Find where the given text appears and provide that cell's center as [x, y] coordinate. 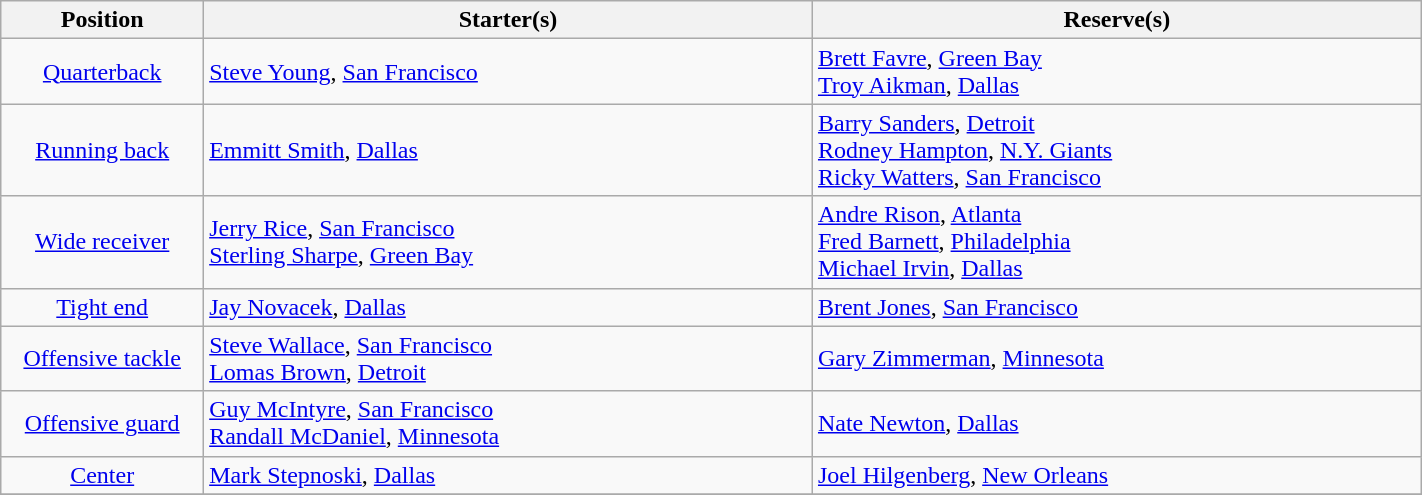
Tight end [102, 307]
Steve Wallace, San Francisco Lomas Brown, Detroit [508, 358]
Joel Hilgenberg, New Orleans [1116, 475]
Nate Newton, Dallas [1116, 424]
Gary Zimmerman, Minnesota [1116, 358]
Offensive guard [102, 424]
Wide receiver [102, 242]
Offensive tackle [102, 358]
Barry Sanders, Detroit Rodney Hampton, N.Y. Giants Ricky Watters, San Francisco [1116, 150]
Guy McIntyre, San Francisco Randall McDaniel, Minnesota [508, 424]
Jay Novacek, Dallas [508, 307]
Starter(s) [508, 20]
Brett Favre, Green Bay Troy Aikman, Dallas [1116, 72]
Position [102, 20]
Brent Jones, San Francisco [1116, 307]
Reserve(s) [1116, 20]
Mark Stepnoski, Dallas [508, 475]
Center [102, 475]
Andre Rison, Atlanta Fred Barnett, Philadelphia Michael Irvin, Dallas [1116, 242]
Jerry Rice, San Francisco Sterling Sharpe, Green Bay [508, 242]
Steve Young, San Francisco [508, 72]
Running back [102, 150]
Emmitt Smith, Dallas [508, 150]
Quarterback [102, 72]
